Extract the (X, Y) coordinate from the center of the cell holding the provided text.  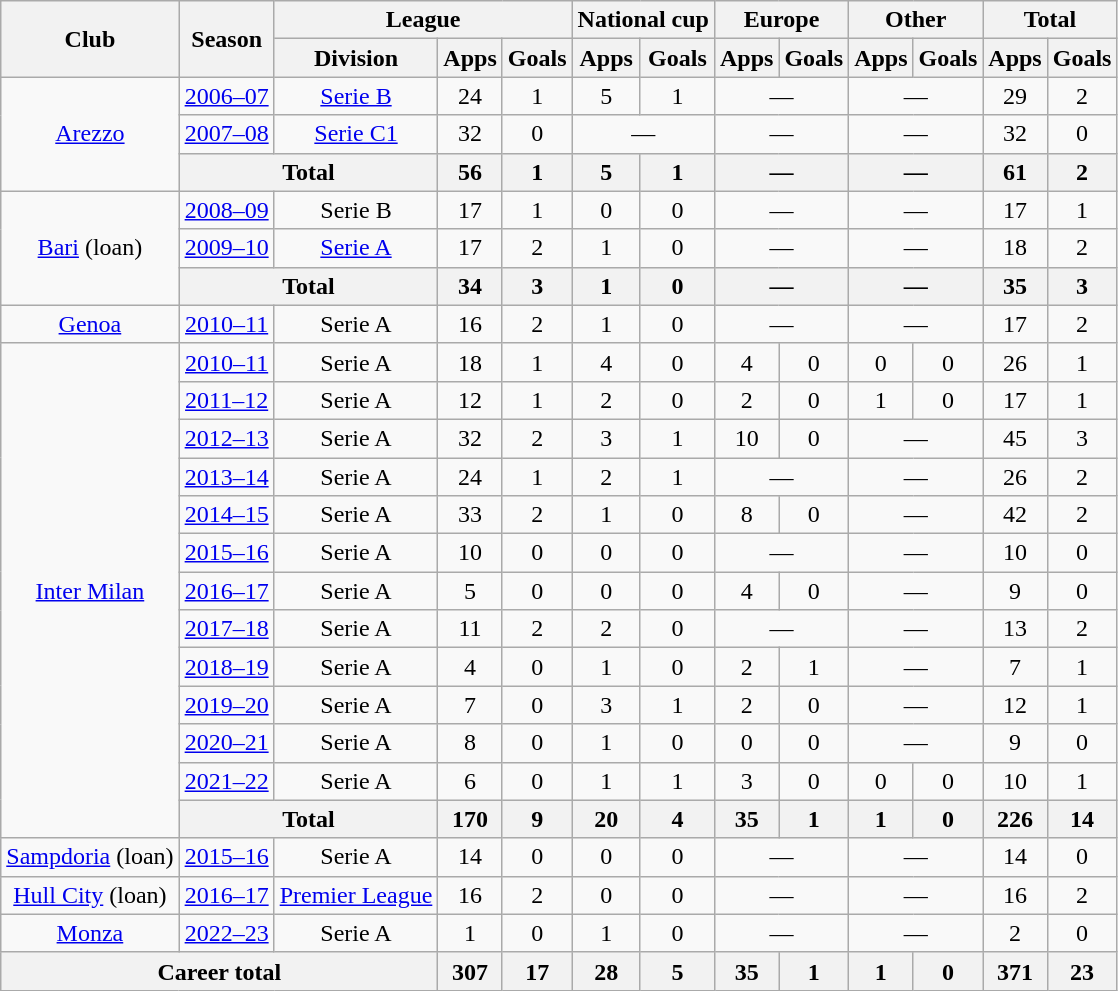
Bari (loan) (90, 248)
307 (470, 971)
2013–14 (226, 477)
226 (1015, 819)
2011–12 (226, 400)
45 (1015, 438)
2007–08 (226, 134)
2014–15 (226, 515)
Sampdoria (loan) (90, 857)
Division (356, 58)
Inter Milan (90, 590)
Season (226, 39)
Genoa (90, 324)
56 (470, 172)
6 (470, 781)
Hull City (loan) (90, 895)
2018–19 (226, 667)
2020–21 (226, 743)
Arezzo (90, 134)
371 (1015, 971)
Club (90, 39)
2006–07 (226, 96)
2008–09 (226, 210)
2017–18 (226, 629)
Europe (781, 20)
34 (470, 286)
Serie C1 (356, 134)
2022–23 (226, 933)
61 (1015, 172)
Career total (220, 971)
Monza (90, 933)
170 (470, 819)
2012–13 (226, 438)
League (423, 20)
Premier League (356, 895)
42 (1015, 515)
2009–10 (226, 248)
2021–22 (226, 781)
23 (1082, 971)
20 (606, 819)
National cup (643, 20)
33 (470, 515)
2019–20 (226, 705)
13 (1015, 629)
Other (916, 20)
11 (470, 629)
29 (1015, 96)
28 (606, 971)
